Identify which cell holds the provided text, then report its (X, Y) central coordinate. 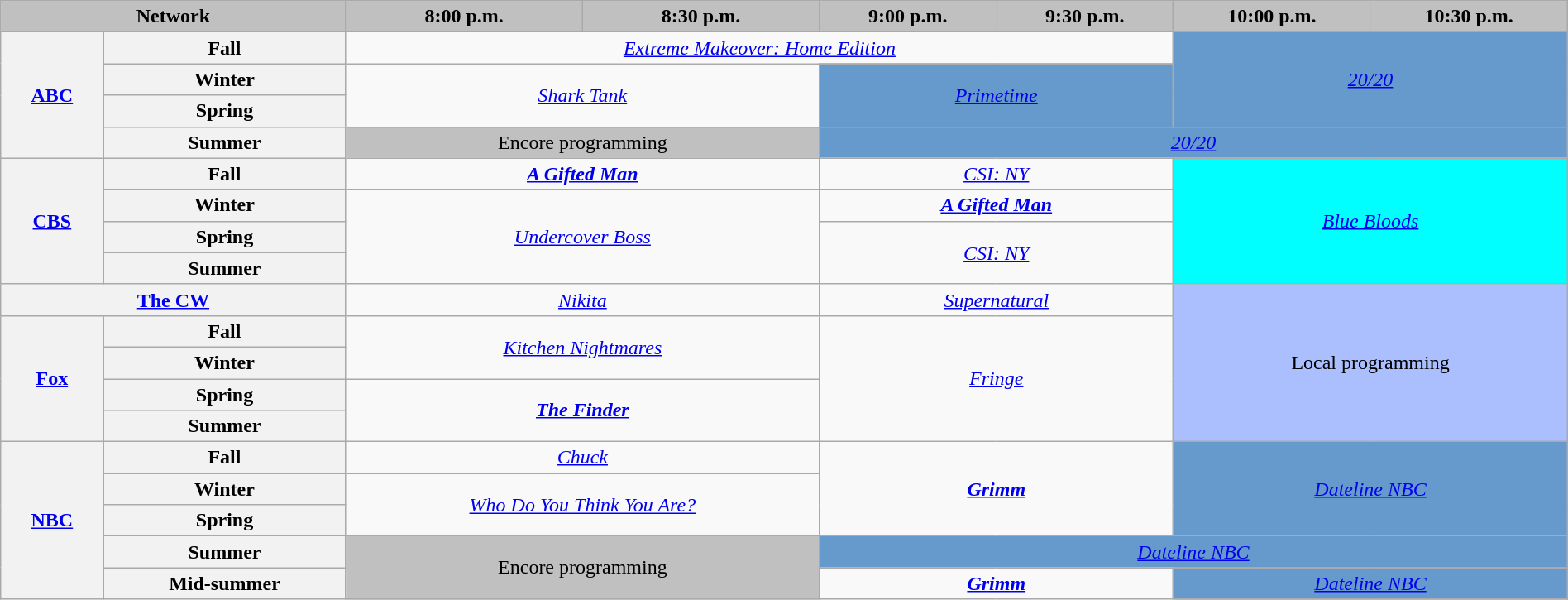
ABC (52, 95)
Chuck (582, 458)
Supernatural (997, 300)
9:30 p.m. (1085, 17)
9:00 p.m. (908, 17)
The CW (174, 300)
Blue Bloods (1370, 221)
Local programming (1370, 362)
10:30 p.m. (1469, 17)
Undercover Boss (582, 237)
Mid-summer (225, 583)
Primetime (997, 95)
Extreme Makeover: Home Edition (759, 48)
Shark Tank (582, 95)
Fringe (997, 378)
CBS (52, 221)
Fox (52, 378)
Kitchen Nightmares (582, 347)
The Finder (582, 410)
8:00 p.m. (464, 17)
Network (174, 17)
Who Do You Think You Are? (582, 505)
8:30 p.m. (700, 17)
10:00 p.m. (1272, 17)
NBC (52, 521)
Nikita (582, 300)
